Output the [x, y] coordinate of the center of the cell containing the given text.  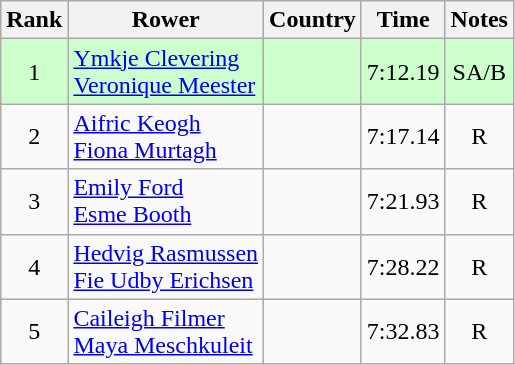
7:17.14 [403, 136]
Time [403, 20]
7:21.93 [403, 202]
Hedvig RasmussenFie Udby Erichsen [166, 266]
Caileigh FilmerMaya Meschkuleit [166, 332]
Ymkje CleveringVeronique Meester [166, 72]
1 [34, 72]
Notes [479, 20]
Emily FordEsme Booth [166, 202]
Country [313, 20]
Rower [166, 20]
2 [34, 136]
7:28.22 [403, 266]
Rank [34, 20]
3 [34, 202]
4 [34, 266]
7:12.19 [403, 72]
Aifric KeoghFiona Murtagh [166, 136]
SA/B [479, 72]
7:32.83 [403, 332]
5 [34, 332]
